Return the [X, Y] coordinate for the center point of the cell that contains the specified text.  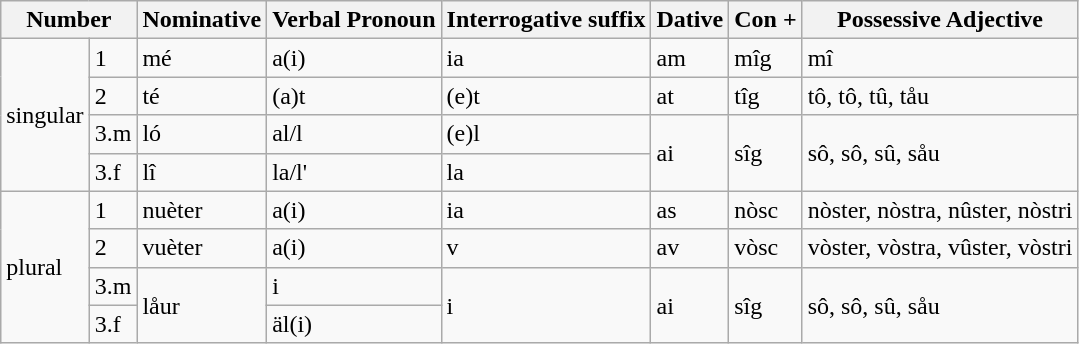
mé [202, 58]
v [546, 248]
vòster, vòstra, vûster, vòstri [940, 248]
vòsc [766, 248]
tîg [766, 96]
Dative [690, 20]
Number [69, 20]
singular [45, 115]
ló [202, 134]
äl(i) [354, 324]
(e)t [546, 96]
av [690, 248]
Possessive Adjective [940, 20]
nòster, nòstra, nûster, nòstri [940, 210]
mîg [766, 58]
nuèter [202, 210]
låur [202, 305]
am [690, 58]
Interrogative suffix [546, 20]
mî [940, 58]
la/l' [354, 172]
plural [45, 267]
la [546, 172]
Verbal Pronoun [354, 20]
tô, tô, tû, tåu [940, 96]
Con + [766, 20]
(a)t [354, 96]
(e)l [546, 134]
lî [202, 172]
vuèter [202, 248]
nòsc [766, 210]
té [202, 96]
as [690, 210]
Nominative [202, 20]
al/l [354, 134]
at [690, 96]
